Extract the (x, y) coordinate from the center of the cell holding the provided text.  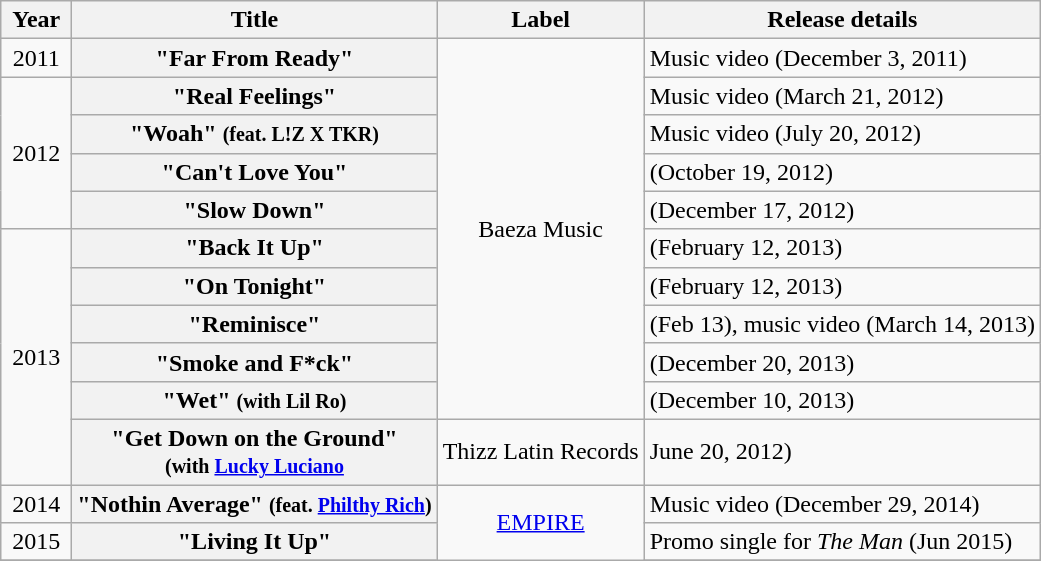
"Far From Ready" (254, 58)
Music video (December 3, 2011) (842, 58)
"Reminisce" (254, 324)
2012 (36, 153)
Baeza Music (540, 230)
2011 (36, 58)
EMPIRE (540, 522)
"Wet" (with Lil Ro) (254, 400)
Release details (842, 20)
June 20, 2012) (842, 452)
Music video (July 20, 2012) (842, 134)
(December 10, 2013) (842, 400)
"Nothin Average" (feat. Philthy Rich) (254, 503)
2014 (36, 503)
"Can't Love You" (254, 172)
"Get Down on the Ground"(with Lucky Luciano (254, 452)
"Slow Down" (254, 210)
"Living It Up" (254, 542)
2015 (36, 542)
"Woah" (feat. L!Z X TKR) (254, 134)
2013 (36, 356)
(December 20, 2013) (842, 362)
Year (36, 20)
Promo single for The Man (Jun 2015) (842, 542)
(December 17, 2012) (842, 210)
"Back It Up" (254, 248)
"On Tonight" (254, 286)
Title (254, 20)
(Feb 13), music video (March 14, 2013) (842, 324)
Music video (December 29, 2014) (842, 503)
Thizz Latin Records (540, 452)
(October 19, 2012) (842, 172)
"Smoke and F*ck" (254, 362)
"Real Feelings" (254, 96)
Music video (March 21, 2012) (842, 96)
Label (540, 20)
